Identify which cell holds the provided text, then report its [x, y] central coordinate. 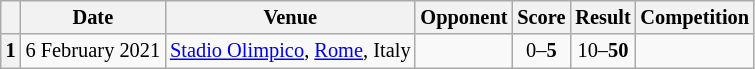
10–50 [602, 51]
Competition [695, 17]
Date [93, 17]
Score [541, 17]
0–5 [541, 51]
Venue [290, 17]
Result [602, 17]
1 [11, 51]
Opponent [464, 17]
Stadio Olimpico, Rome, Italy [290, 51]
6 February 2021 [93, 51]
